Search for the cell housing the specified text and yield its [X, Y] center coordinate. 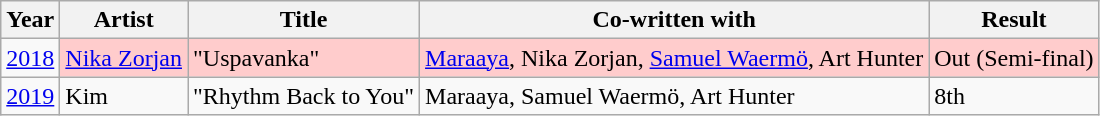
Maraaya, Samuel Waermö, Art Hunter [674, 96]
Maraaya, Nika Zorjan, Samuel Waermö, Art Hunter [674, 58]
Result [1014, 20]
Artist [124, 20]
Title [304, 20]
Kim [124, 96]
Out (Semi-final) [1014, 58]
"Rhythm Back to You" [304, 96]
"Uspavanka" [304, 58]
Co-written with [674, 20]
Year [30, 20]
Nika Zorjan [124, 58]
2018 [30, 58]
8th [1014, 96]
2019 [30, 96]
